Capture the cell that displays the provided text and extract its [x, y] central coordinate. 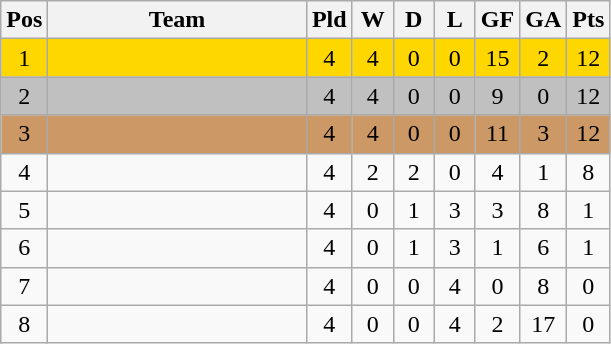
Pts [588, 20]
W [372, 20]
GA [544, 20]
5 [24, 210]
Pld [329, 20]
11 [497, 134]
9 [497, 96]
17 [544, 324]
Team [178, 20]
L [454, 20]
7 [24, 286]
D [414, 20]
15 [497, 58]
Pos [24, 20]
GF [497, 20]
